Determine the (X, Y) coordinate at the center of the cell enclosing the given text.  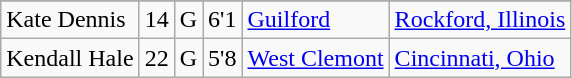
5'8 (222, 58)
14 (156, 20)
6'1 (222, 20)
Kate Dennis (70, 20)
Cincinnati, Ohio (480, 58)
Kendall Hale (70, 58)
West Clemont (316, 58)
Rockford, Illinois (480, 20)
22 (156, 58)
Guilford (316, 20)
